Identify which cell holds the provided text, then report its (x, y) central coordinate. 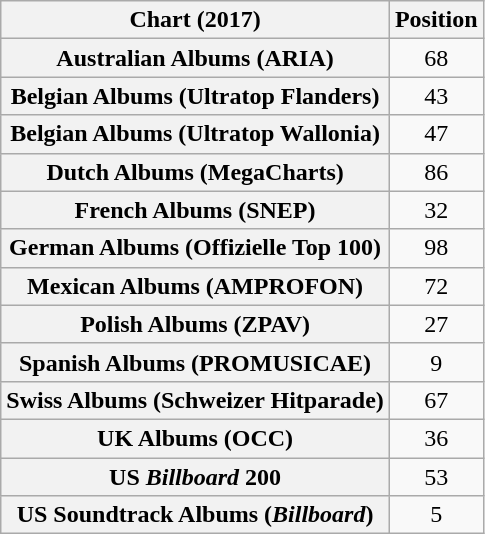
67 (436, 400)
72 (436, 286)
98 (436, 248)
French Albums (SNEP) (196, 210)
5 (436, 515)
Dutch Albums (MegaCharts) (196, 172)
47 (436, 134)
Swiss Albums (Schweizer Hitparade) (196, 400)
86 (436, 172)
Belgian Albums (Ultratop Wallonia) (196, 134)
US Soundtrack Albums (Billboard) (196, 515)
UK Albums (OCC) (196, 438)
27 (436, 324)
Polish Albums (ZPAV) (196, 324)
Spanish Albums (PROMUSICAE) (196, 362)
Mexican Albums (AMPROFON) (196, 286)
9 (436, 362)
32 (436, 210)
German Albums (Offizielle Top 100) (196, 248)
43 (436, 96)
36 (436, 438)
US Billboard 200 (196, 477)
Position (436, 20)
68 (436, 58)
53 (436, 477)
Chart (2017) (196, 20)
Belgian Albums (Ultratop Flanders) (196, 96)
Australian Albums (ARIA) (196, 58)
